Detect which cell encompasses the target text, then output its (x, y) center coordinate. 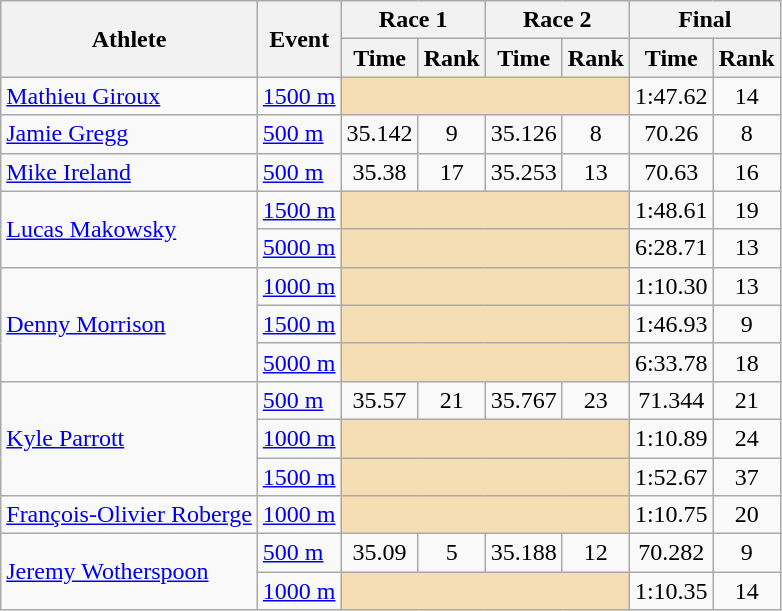
6:33.78 (671, 362)
Final (704, 20)
19 (746, 210)
35.126 (524, 134)
1:10.89 (671, 438)
16 (746, 172)
Race 2 (557, 20)
35.253 (524, 172)
Athlete (130, 39)
1:10.30 (671, 286)
18 (746, 362)
12 (596, 553)
35.09 (380, 553)
20 (746, 515)
1:52.67 (671, 477)
70.282 (671, 553)
70.63 (671, 172)
35.767 (524, 400)
Event (299, 39)
1:10.75 (671, 515)
35.188 (524, 553)
François-Olivier Roberge (130, 515)
37 (746, 477)
5 (452, 553)
71.344 (671, 400)
70.26 (671, 134)
Denny Morrison (130, 324)
Jeremy Wotherspoon (130, 572)
6:28.71 (671, 248)
23 (596, 400)
1:47.62 (671, 96)
1:48.61 (671, 210)
Mathieu Giroux (130, 96)
Mike Ireland (130, 172)
35.38 (380, 172)
1:10.35 (671, 591)
Kyle Parrott (130, 438)
35.142 (380, 134)
24 (746, 438)
35.57 (380, 400)
Lucas Makowsky (130, 229)
Jamie Gregg (130, 134)
1:46.93 (671, 324)
Race 1 (413, 20)
17 (452, 172)
